Extract the (x, y) coordinate from the center of the cell holding the provided text.  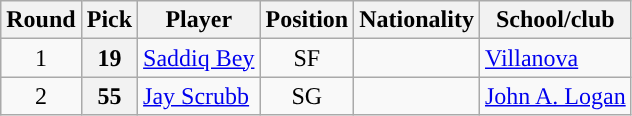
Round (41, 20)
Villanova (555, 58)
Nationality (417, 20)
Pick (109, 20)
SG (307, 96)
19 (109, 58)
John A. Logan (555, 96)
2 (41, 96)
Saddiq Bey (199, 58)
School/club (555, 20)
Jay Scrubb (199, 96)
1 (41, 58)
Player (199, 20)
55 (109, 96)
SF (307, 58)
Position (307, 20)
